For the text-containing cell, return its midpoint in [x, y] coordinate format. 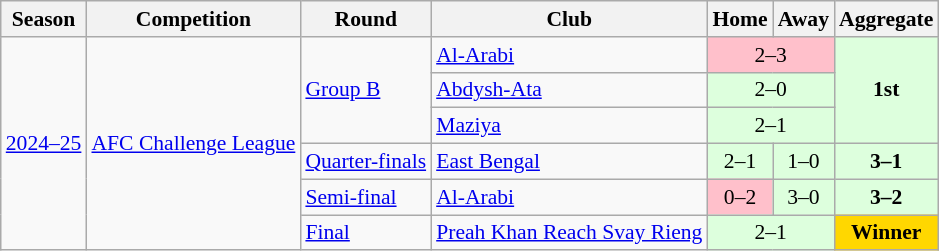
2024–25 [44, 144]
Competition [193, 19]
Quarter-finals [366, 162]
1–0 [804, 162]
2–3 [770, 55]
AFC Challenge League [193, 144]
Maziya [569, 126]
Semi-final [366, 197]
Aggregate [886, 19]
Preah Khan Reach Svay Rieng [569, 233]
3–1 [886, 162]
Season [44, 19]
East Bengal [569, 162]
Abdysh-Ata [569, 90]
3–2 [886, 197]
1st [886, 90]
Club [569, 19]
0–2 [740, 197]
3–0 [804, 197]
Round [366, 19]
Home [740, 19]
Away [804, 19]
Winner [886, 233]
2–0 [770, 90]
Group B [366, 90]
Final [366, 233]
